Return (x, y) of the center of cell containing provided text 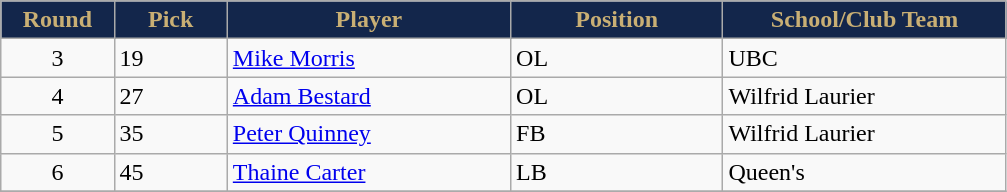
Pick (170, 20)
Player (368, 20)
3 (58, 58)
LB (617, 172)
4 (58, 96)
Position (617, 20)
35 (170, 134)
45 (170, 172)
Mike Morris (368, 58)
Peter Quinney (368, 134)
FB (617, 134)
27 (170, 96)
Thaine Carter (368, 172)
19 (170, 58)
6 (58, 172)
School/Club Team (864, 20)
Queen's (864, 172)
Adam Bestard (368, 96)
Round (58, 20)
5 (58, 134)
UBC (864, 58)
